Extract the (X, Y) coordinate from the center of the cell holding the provided text.  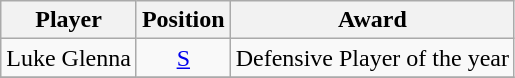
Luke Glenna (69, 58)
Player (69, 20)
Award (372, 20)
S (183, 58)
Position (183, 20)
Defensive Player of the year (372, 58)
